Determine the (X, Y) coordinate at the center of the cell enclosing the given text.  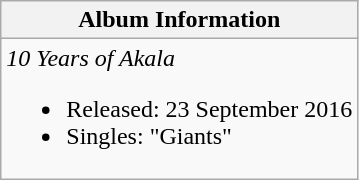
Album Information (180, 20)
10 Years of AkalaReleased: 23 September 2016Singles: "Giants" (180, 109)
